Find where the given text appears and provide that cell's center as [x, y] coordinate. 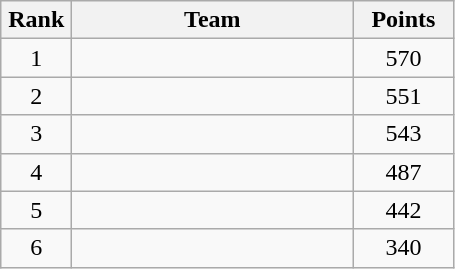
570 [404, 58]
5 [36, 210]
340 [404, 248]
442 [404, 210]
6 [36, 248]
Team [212, 20]
543 [404, 134]
4 [36, 172]
1 [36, 58]
551 [404, 96]
487 [404, 172]
Rank [36, 20]
2 [36, 96]
Points [404, 20]
3 [36, 134]
